Extract the [x, y] coordinate from the center of the cell holding the provided text.  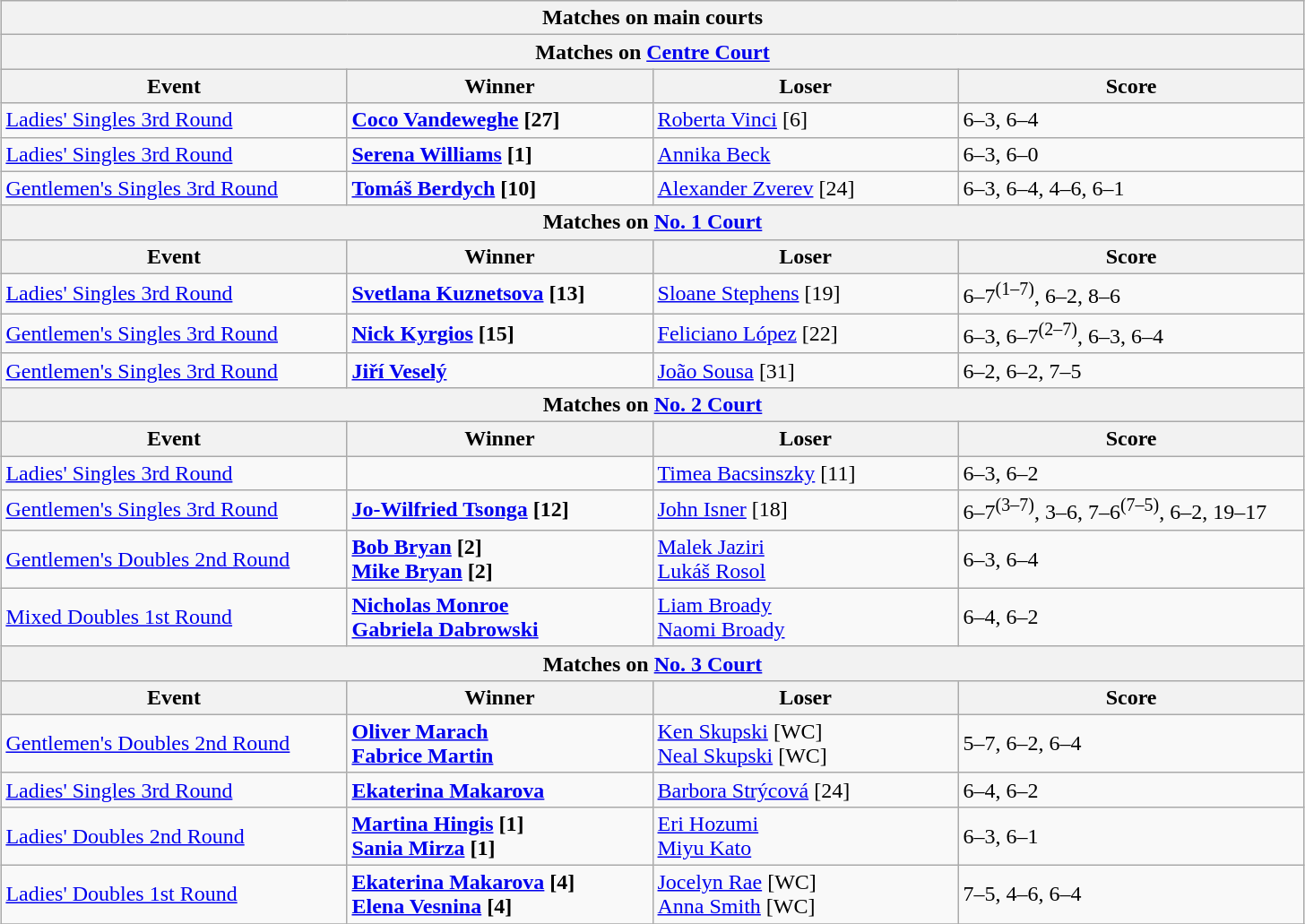
6–7(1–7), 6–2, 8–6 [1131, 294]
Mixed Doubles 1st Round [174, 617]
Feliciano López [22] [805, 333]
Roberta Vinci [6] [805, 120]
Coco Vandeweghe [27] [500, 120]
Ekaterina Makarova [4] Elena Vesnina [4] [500, 894]
Sloane Stephens [19] [805, 294]
Matches on Centre Court [652, 52]
Jo-Wilfried Tsonga [12] [500, 511]
6–7(3–7), 3–6, 7–6(7–5), 6–2, 19–17 [1131, 511]
Svetlana Kuznetsova [13] [500, 294]
John Isner [18] [805, 511]
Serena Williams [1] [500, 154]
7–5, 4–6, 6–4 [1131, 894]
Martina Hingis [1] Sania Mirza [1] [500, 837]
Barbora Strýcová [24] [805, 790]
Malek Jaziri Lukáš Rosol [805, 559]
5–7, 6–2, 6–4 [1131, 744]
6–3, 6–0 [1131, 154]
Jiří Veselý [500, 370]
Matches on No. 2 Court [652, 404]
Ladies' Doubles 1st Round [174, 894]
Matches on No. 1 Court [652, 222]
Annika Beck [805, 154]
Nicholas Monroe Gabriela Dabrowski [500, 617]
6–3, 6–4, 4–6, 6–1 [1131, 188]
João Sousa [31] [805, 370]
6–2, 6–2, 7–5 [1131, 370]
Alexander Zverev [24] [805, 188]
Tomáš Berdych [10] [500, 188]
6–3, 6–7(2–7), 6–3, 6–4 [1131, 333]
Bob Bryan [2] Mike Bryan [2] [500, 559]
Timea Bacsinszky [11] [805, 473]
Ladies' Doubles 2nd Round [174, 837]
Nick Kyrgios [15] [500, 333]
Matches on main courts [652, 18]
6–3, 6–1 [1131, 837]
Eri Hozumi Miyu Kato [805, 837]
Liam Broady Naomi Broady [805, 617]
Oliver Marach Fabrice Martin [500, 744]
Ekaterina Makarova [500, 790]
6–3, 6–2 [1131, 473]
Jocelyn Rae [WC] Anna Smith [WC] [805, 894]
Matches on No. 3 Court [652, 663]
Ken Skupski [WC] Neal Skupski [WC] [805, 744]
